For the text-containing cell, return its midpoint in [x, y] coordinate format. 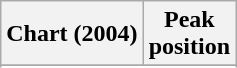
Peak position [189, 34]
Chart (2004) [72, 34]
